Find where the given text appears and provide that cell's center as [x, y] coordinate. 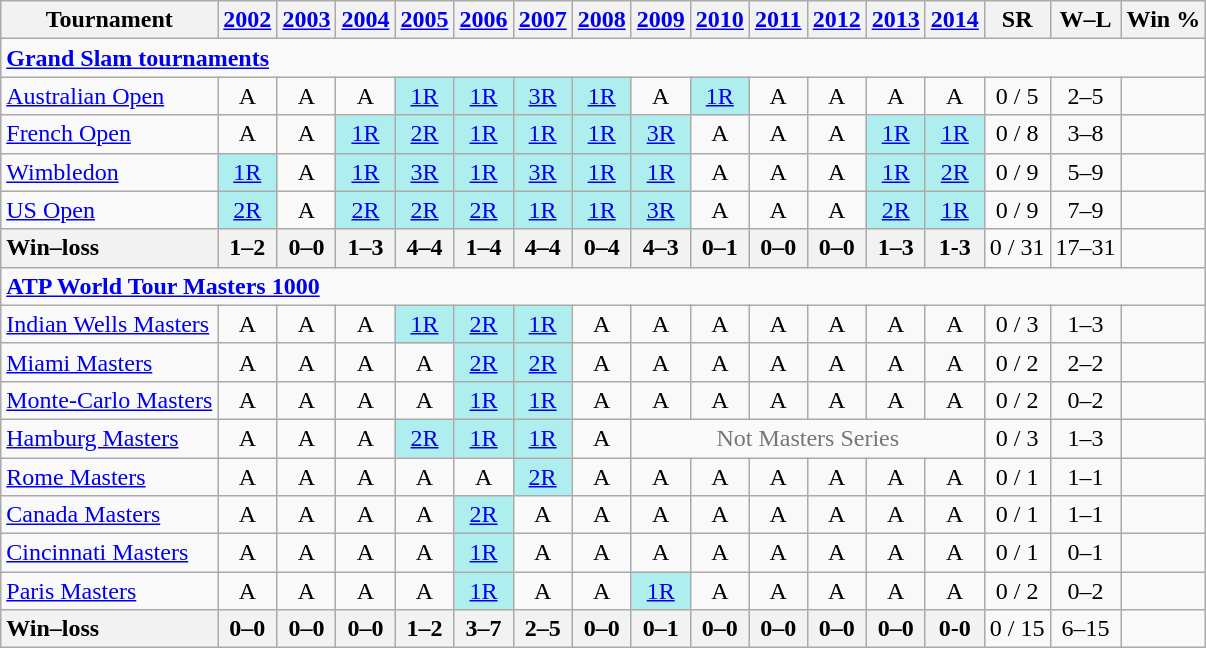
17–31 [1086, 248]
Win % [1164, 20]
3–8 [1086, 134]
Rome Masters [110, 477]
5–9 [1086, 172]
Tournament [110, 20]
2008 [602, 20]
0 / 31 [1017, 248]
2013 [896, 20]
Monte-Carlo Masters [110, 400]
Miami Masters [110, 362]
Grand Slam tournaments [604, 58]
US Open [110, 210]
4–3 [660, 248]
Cincinnati Masters [110, 553]
1-3 [954, 248]
2004 [366, 20]
2002 [248, 20]
French Open [110, 134]
Indian Wells Masters [110, 324]
0 / 8 [1017, 134]
2007 [542, 20]
0 / 15 [1017, 629]
Wimbledon [110, 172]
W–L [1086, 20]
0–4 [602, 248]
0 / 5 [1017, 96]
2003 [306, 20]
3–7 [484, 629]
2–2 [1086, 362]
SR [1017, 20]
Hamburg Masters [110, 438]
1–4 [484, 248]
2014 [954, 20]
Paris Masters [110, 591]
2005 [424, 20]
6–15 [1086, 629]
2009 [660, 20]
ATP World Tour Masters 1000 [604, 286]
Canada Masters [110, 515]
2011 [778, 20]
2006 [484, 20]
2012 [836, 20]
Not Masters Series [808, 438]
2010 [720, 20]
0-0 [954, 629]
7–9 [1086, 210]
Australian Open [110, 96]
